Capture the cell that displays the provided text and extract its (x, y) central coordinate. 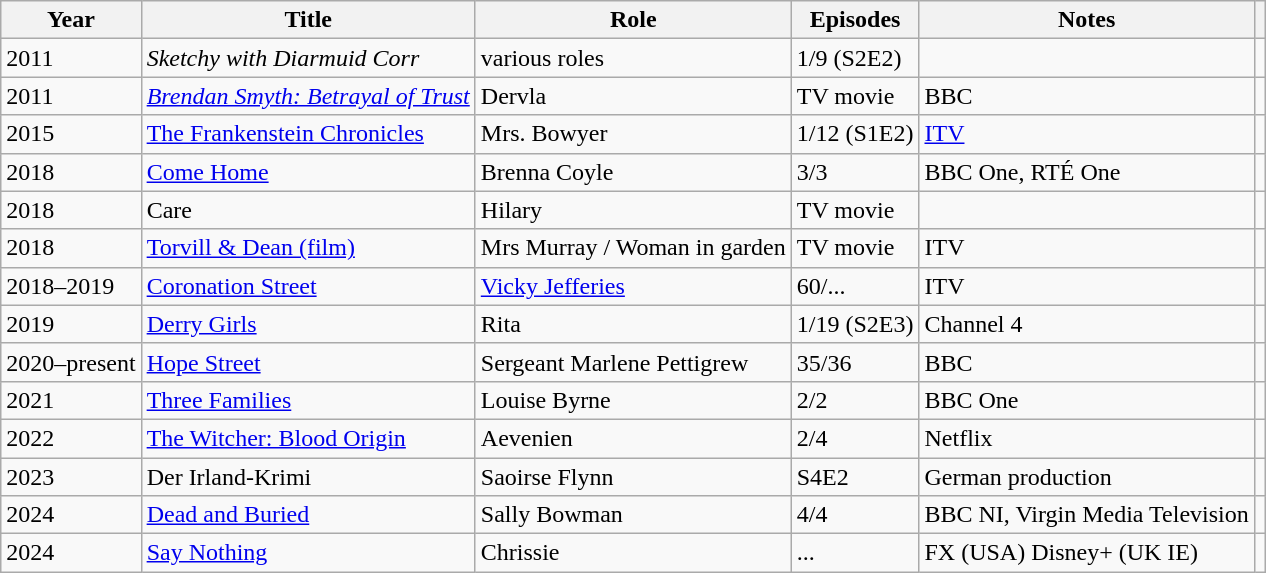
Sergeant Marlene Pettigrew (633, 362)
Der Irland-Krimi (308, 477)
2019 (71, 324)
1/12 (S1E2) (855, 134)
Torvill & Dean (film) (308, 248)
Hilary (633, 210)
Sally Bowman (633, 515)
Episodes (855, 20)
Mrs. Bowyer (633, 134)
Rita (633, 324)
Vicky Jefferies (633, 286)
Notes (1086, 20)
Saoirse Flynn (633, 477)
2/4 (855, 438)
Title (308, 20)
Hope Street (308, 362)
60/... (855, 286)
4/4 (855, 515)
The Frankenstein Chronicles (308, 134)
Brenna Coyle (633, 172)
2022 (71, 438)
35/36 (855, 362)
2020–present (71, 362)
Mrs Murray / Woman in garden (633, 248)
2/2 (855, 400)
Brendan Smyth: Betrayal of Trust (308, 96)
Coronation Street (308, 286)
Care (308, 210)
Louise Byrne (633, 400)
S4E2 (855, 477)
Dead and Buried (308, 515)
The Witcher: Blood Origin (308, 438)
2015 (71, 134)
FX (USA) Disney+ (UK IE) (1086, 553)
Role (633, 20)
Netflix (1086, 438)
2023 (71, 477)
Channel 4 (1086, 324)
Dervla (633, 96)
German production (1086, 477)
Say Nothing (308, 553)
BBC One (1086, 400)
1/19 (S2E3) (855, 324)
Chrissie (633, 553)
Year (71, 20)
various roles (633, 58)
3/3 (855, 172)
BBC One, RTÉ One (1086, 172)
2021 (71, 400)
1/9 (S2E2) (855, 58)
Three Families (308, 400)
Derry Girls (308, 324)
Aevenien (633, 438)
Sketchy with Diarmuid Corr (308, 58)
BBC NI, Virgin Media Television (1086, 515)
Come Home (308, 172)
... (855, 553)
2018–2019 (71, 286)
